Identify which cell holds the provided text, then report its [x, y] central coordinate. 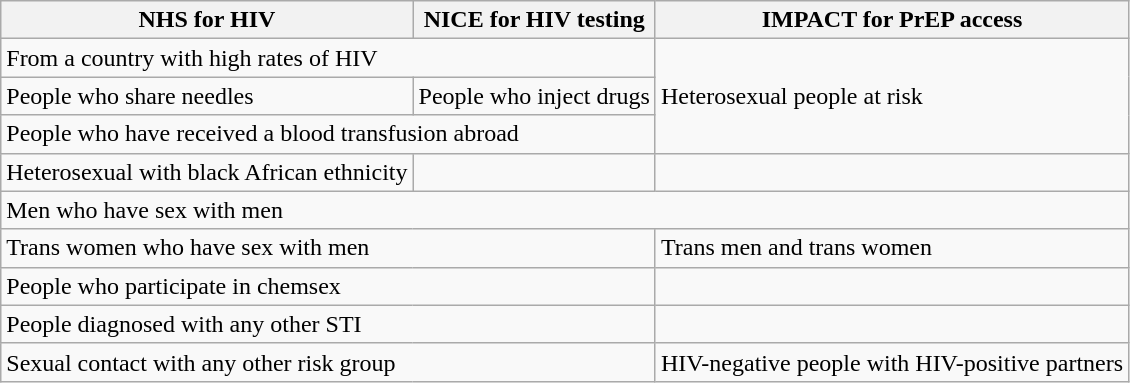
Heterosexual people at risk [892, 96]
Heterosexual with black African ethnicity [207, 172]
NICE for HIV testing [534, 20]
Sexual contact with any other risk group [328, 362]
From a country with high rates of HIV [328, 58]
People who have received a blood transfusion abroad [328, 134]
People who participate in chemsex [328, 286]
Trans men and trans women [892, 248]
Trans women who have sex with men [328, 248]
People who share needles [207, 96]
NHS for HIV [207, 20]
HIV-negative people with HIV-positive partners [892, 362]
People who inject drugs [534, 96]
People diagnosed with any other STI [328, 324]
IMPACT for PrEP access [892, 20]
Men who have sex with men [565, 210]
